Capture the cell that displays the provided text and extract its [x, y] central coordinate. 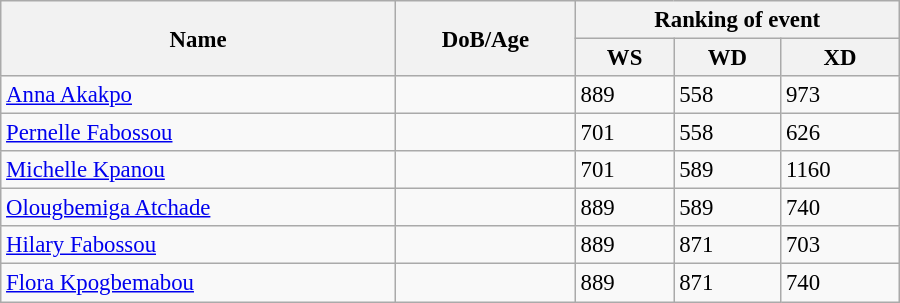
Michelle Kpanou [198, 170]
Ranking of event [737, 20]
1160 [840, 170]
Flora Kpogbemabou [198, 283]
Olougbemiga Atchade [198, 208]
Name [198, 38]
626 [840, 133]
Anna Akakpo [198, 95]
WD [728, 58]
WS [624, 58]
DoB/Age [485, 38]
Hilary Fabossou [198, 245]
Pernelle Fabossou [198, 133]
703 [840, 245]
XD [840, 58]
973 [840, 95]
